Capture the cell that displays the provided text and extract its [x, y] central coordinate. 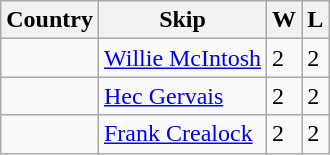
Willie McIntosh [182, 58]
Hec Gervais [182, 96]
Skip [182, 20]
Frank Crealock [182, 134]
L [316, 20]
W [284, 20]
Country [50, 20]
